Locate the cell with the specified text and output its (X, Y) center coordinate. 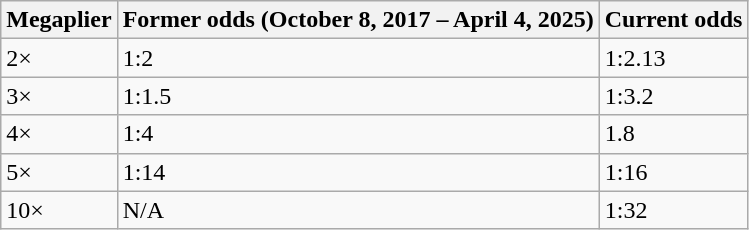
1:2.13 (674, 58)
1:4 (358, 134)
4× (59, 134)
Former odds (October 8, 2017 – April 4, 2025) (358, 20)
5× (59, 172)
3× (59, 96)
10× (59, 210)
1:2 (358, 58)
Current odds (674, 20)
1:3.2 (674, 96)
1:32 (674, 210)
2× (59, 58)
Megaplier (59, 20)
1.8 (674, 134)
1:14 (358, 172)
1:1.5 (358, 96)
1:16 (674, 172)
N/A (358, 210)
